Capture the cell that displays the provided text and extract its (X, Y) central coordinate. 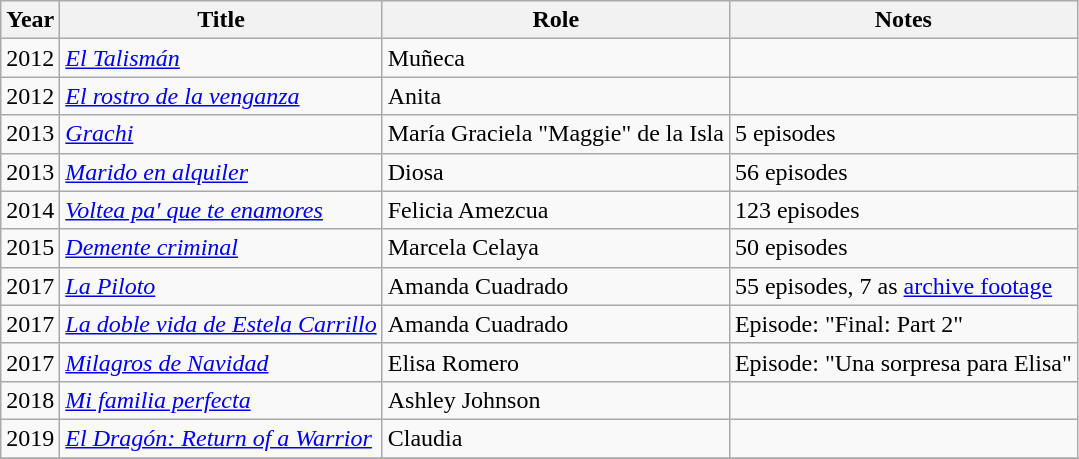
5 episodes (903, 134)
56 episodes (903, 172)
Anita (556, 96)
Year (30, 20)
Ashley Johnson (556, 400)
Muñeca (556, 58)
El rostro de la venganza (221, 96)
Episode: "Final: Part 2" (903, 324)
Diosa (556, 172)
Role (556, 20)
Milagros de Navidad (221, 362)
2018 (30, 400)
Episode: "Una sorpresa para Elisa" (903, 362)
El Dragón: Return of a Warrior (221, 438)
2015 (30, 248)
Grachi (221, 134)
2014 (30, 210)
Elisa Romero (556, 362)
2019 (30, 438)
Title (221, 20)
La doble vida de Estela Carrillo (221, 324)
El Talismán (221, 58)
Notes (903, 20)
La Piloto (221, 286)
Felicia Amezcua (556, 210)
55 episodes, 7 as archive footage (903, 286)
123 episodes (903, 210)
Claudia (556, 438)
María Graciela "Maggie" de la Isla (556, 134)
Marcela Celaya (556, 248)
Mi familia perfecta (221, 400)
Marido en alquiler (221, 172)
Demente criminal (221, 248)
50 episodes (903, 248)
Voltea pa' que te enamores (221, 210)
